Detect which cell encompasses the target text, then output its [x, y] center coordinate. 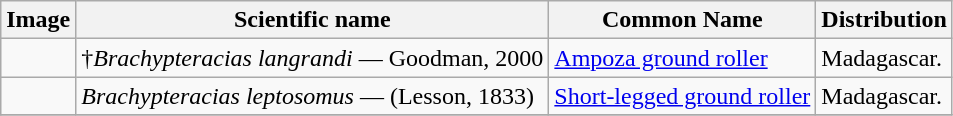
Brachypteracias leptosomus — (Lesson, 1833) [312, 96]
Ampoza ground roller [682, 58]
Short-legged ground roller [682, 96]
Scientific name [312, 20]
Distribution [884, 20]
†Brachypteracias langrandi — Goodman, 2000 [312, 58]
Common Name [682, 20]
Image [38, 20]
